Find where the given text appears and provide that cell's center as [x, y] coordinate. 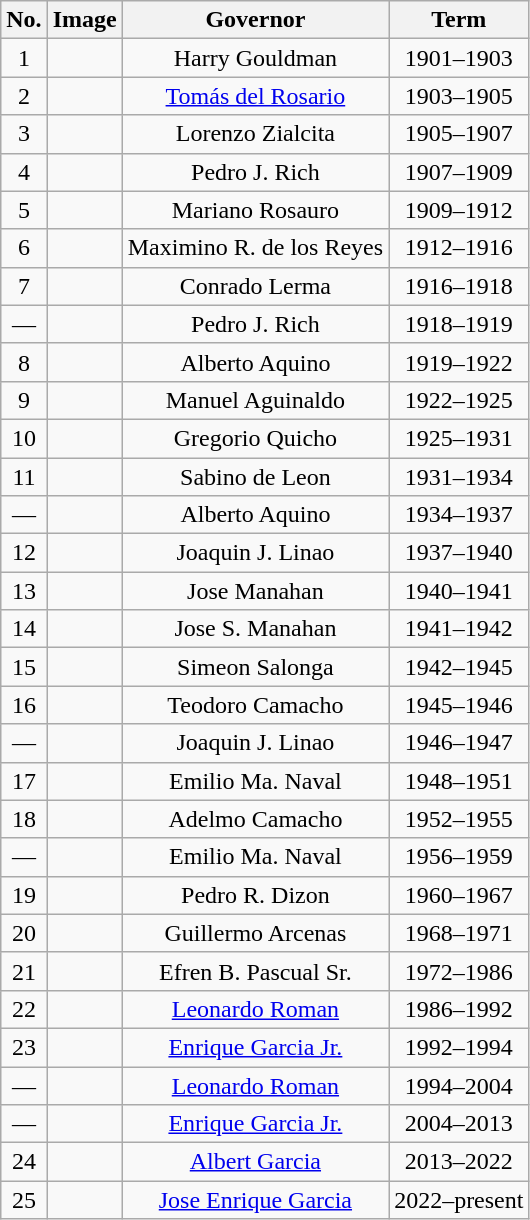
Guillermo Arcenas [255, 933]
25 [24, 1200]
1909–1912 [459, 210]
10 [24, 438]
1992–1994 [459, 1047]
21 [24, 971]
16 [24, 705]
24 [24, 1162]
1994–2004 [459, 1085]
1901–1903 [459, 58]
Term [459, 20]
7 [24, 286]
6 [24, 248]
18 [24, 819]
Mariano Rosauro [255, 210]
Efren B. Pascual Sr. [255, 971]
1 [24, 58]
1960–1967 [459, 895]
Teodoro Camacho [255, 705]
1952–1955 [459, 819]
1903–1905 [459, 96]
4 [24, 172]
1986–1992 [459, 1009]
1956–1959 [459, 857]
Image [84, 20]
1968–1971 [459, 933]
Harry Gouldman [255, 58]
1946–1947 [459, 743]
5 [24, 210]
Tomás del Rosario [255, 96]
1916–1918 [459, 286]
2013–2022 [459, 1162]
20 [24, 933]
2004–2013 [459, 1124]
1922–1925 [459, 400]
1948–1951 [459, 781]
14 [24, 629]
2 [24, 96]
1912–1916 [459, 248]
Maximino R. de los Reyes [255, 248]
Adelmo Camacho [255, 819]
1941–1942 [459, 629]
3 [24, 134]
9 [24, 400]
1942–1945 [459, 667]
Jose Enrique Garcia [255, 1200]
Albert Garcia [255, 1162]
Gregorio Quicho [255, 438]
12 [24, 553]
1934–1937 [459, 515]
Sabino de Leon [255, 477]
No. [24, 20]
1972–1986 [459, 971]
22 [24, 1009]
1925–1931 [459, 438]
Manuel Aguinaldo [255, 400]
Governor [255, 20]
8 [24, 362]
23 [24, 1047]
1918–1919 [459, 324]
1937–1940 [459, 553]
Lorenzo Zialcita [255, 134]
19 [24, 895]
Conrado Lerma [255, 286]
Pedro R. Dizon [255, 895]
1905–1907 [459, 134]
Jose Manahan [255, 591]
13 [24, 591]
15 [24, 667]
1940–1941 [459, 591]
1907–1909 [459, 172]
Jose S. Manahan [255, 629]
2022–present [459, 1200]
1931–1934 [459, 477]
1919–1922 [459, 362]
Simeon Salonga [255, 667]
11 [24, 477]
17 [24, 781]
1945–1946 [459, 705]
